Locate the cell with the specified text and output its (x, y) center coordinate. 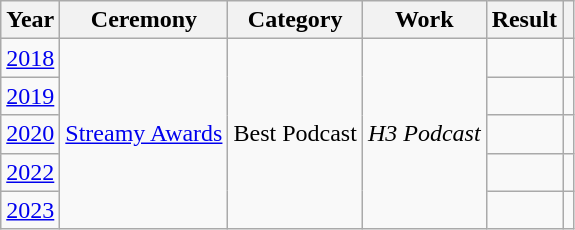
2020 (30, 134)
H3 Podcast (424, 134)
Year (30, 20)
Best Podcast (295, 134)
2022 (30, 172)
Streamy Awards (144, 134)
Category (295, 20)
2019 (30, 96)
2023 (30, 210)
2018 (30, 58)
Ceremony (144, 20)
Work (424, 20)
Result (524, 20)
